Determine the [X, Y] coordinate at the center of the cell enclosing the given text.  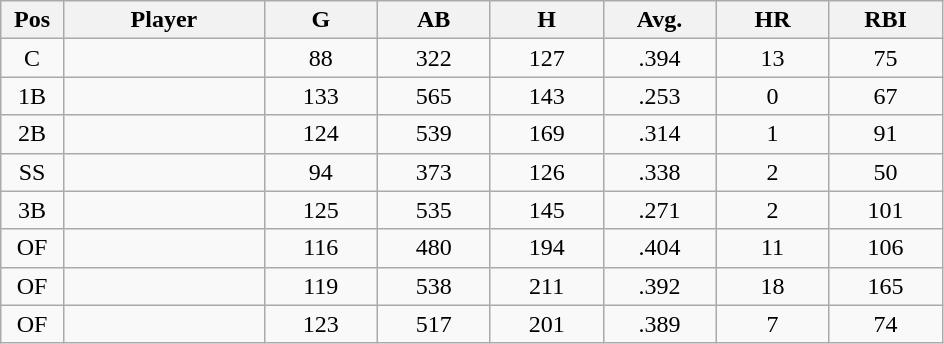
AB [434, 20]
133 [320, 96]
116 [320, 248]
.271 [660, 210]
124 [320, 134]
119 [320, 286]
.404 [660, 248]
3B [32, 210]
123 [320, 324]
1B [32, 96]
480 [434, 248]
194 [546, 248]
538 [434, 286]
C [32, 58]
Pos [32, 20]
0 [772, 96]
91 [886, 134]
13 [772, 58]
.392 [660, 286]
.389 [660, 324]
G [320, 20]
94 [320, 172]
H [546, 20]
165 [886, 286]
539 [434, 134]
535 [434, 210]
101 [886, 210]
.394 [660, 58]
565 [434, 96]
75 [886, 58]
126 [546, 172]
145 [546, 210]
1 [772, 134]
.338 [660, 172]
74 [886, 324]
201 [546, 324]
67 [886, 96]
373 [434, 172]
Player [164, 20]
50 [886, 172]
143 [546, 96]
11 [772, 248]
125 [320, 210]
2B [32, 134]
127 [546, 58]
18 [772, 286]
88 [320, 58]
517 [434, 324]
322 [434, 58]
211 [546, 286]
HR [772, 20]
Avg. [660, 20]
7 [772, 324]
RBI [886, 20]
SS [32, 172]
106 [886, 248]
169 [546, 134]
.253 [660, 96]
.314 [660, 134]
